Search for the cell housing the specified text and yield its [X, Y] center coordinate. 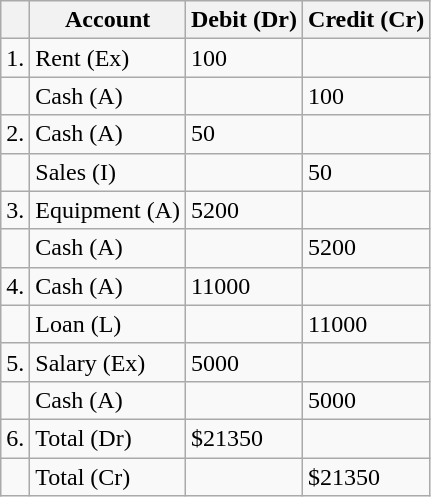
Sales (I) [108, 172]
Credit (Cr) [366, 20]
Debit (Dr) [244, 20]
5. [16, 362]
4. [16, 286]
6. [16, 438]
2. [16, 134]
Rent (Ex) [108, 58]
Total (Dr) [108, 438]
Total (Cr) [108, 477]
Equipment (A) [108, 210]
Account [108, 20]
Salary (Ex) [108, 362]
3. [16, 210]
Loan (L) [108, 324]
1. [16, 58]
